Determine the (x, y) coordinate at the center of the cell enclosing the given text.  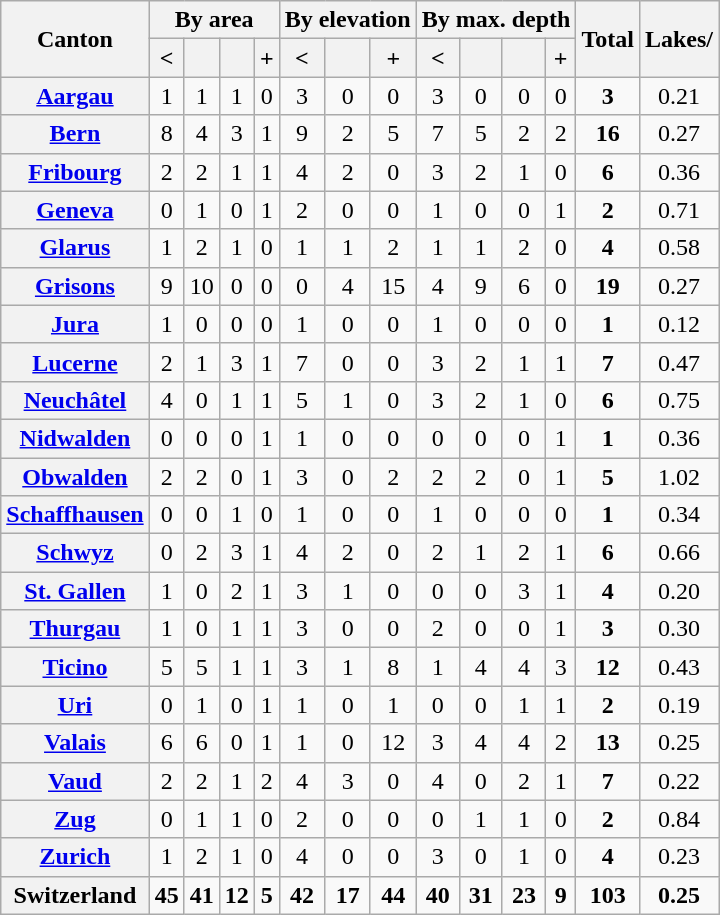
10 (202, 286)
Vaud (75, 781)
Lakes/ (678, 39)
0.58 (678, 248)
Neuchâtel (75, 400)
0.34 (678, 515)
Switzerland (75, 895)
0.84 (678, 819)
Schaffhausen (75, 515)
41 (202, 895)
19 (608, 286)
Valais (75, 743)
0.12 (678, 324)
0.20 (678, 591)
0.47 (678, 362)
0.75 (678, 400)
Uri (75, 705)
0.43 (678, 667)
Grisons (75, 286)
23 (524, 895)
0.19 (678, 705)
0.30 (678, 629)
0.21 (678, 96)
31 (480, 895)
17 (348, 895)
0.66 (678, 553)
Fribourg (75, 172)
By area (214, 20)
Bern (75, 134)
Total (608, 39)
Zurich (75, 857)
St. Gallen (75, 591)
Geneva (75, 210)
Ticino (75, 667)
Jura (75, 324)
Obwalden (75, 477)
Nidwalden (75, 438)
Lucerne (75, 362)
45 (166, 895)
1.02 (678, 477)
By max. depth (496, 20)
0.23 (678, 857)
40 (438, 895)
0.22 (678, 781)
By elevation (348, 20)
13 (608, 743)
103 (608, 895)
Canton (75, 39)
42 (302, 895)
Aargau (75, 96)
0.71 (678, 210)
Schwyz (75, 553)
15 (393, 286)
16 (608, 134)
Thurgau (75, 629)
Zug (75, 819)
Glarus (75, 248)
44 (393, 895)
